Return the [X, Y] coordinate for the center point of the cell that contains the specified text.  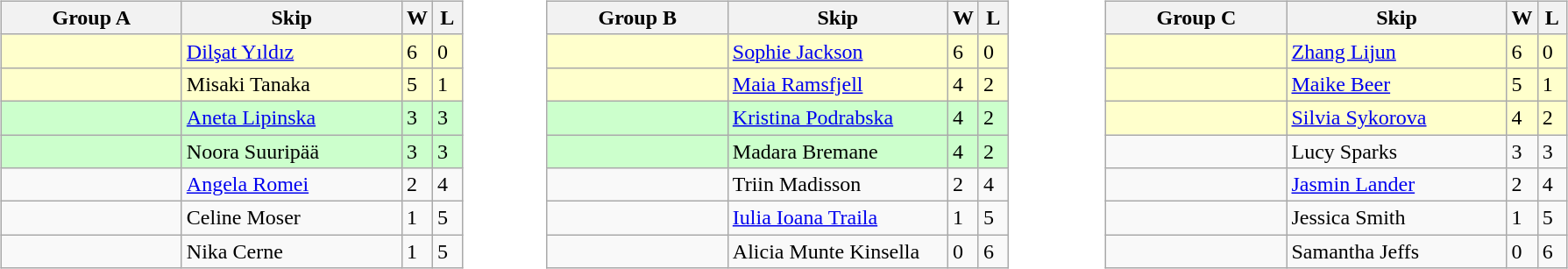
Celine Moser [291, 218]
Group B [637, 18]
Maike Beer [1397, 84]
Aneta Lipinska [291, 117]
Jessica Smith [1397, 218]
Noora Suuripää [291, 152]
Dilşat Yıldız [291, 51]
Kristina Podrabska [838, 117]
Maia Ramsfjell [838, 84]
Silvia Sykorova [1397, 117]
Sophie Jackson [838, 51]
Nika Cerne [291, 251]
Jasmin Lander [1397, 185]
Samantha Jeffs [1397, 251]
Group C [1196, 18]
Triin Madisson [838, 185]
Misaki Tanaka [291, 84]
Alicia Munte Kinsella [838, 251]
Angela Romei [291, 185]
Lucy Sparks [1397, 152]
Zhang Lijun [1397, 51]
Madara Bremane [838, 152]
Iulia Ioana Traila [838, 218]
Group A [91, 18]
